Extract the (X, Y) coordinate from the center of the cell holding the provided text.  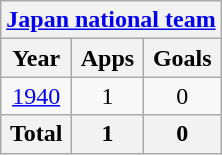
Goals (182, 58)
1940 (36, 96)
Apps (108, 58)
Year (36, 58)
Japan national team (111, 20)
Total (36, 134)
